Determine the [X, Y] coordinate at the center of the cell enclosing the given text.  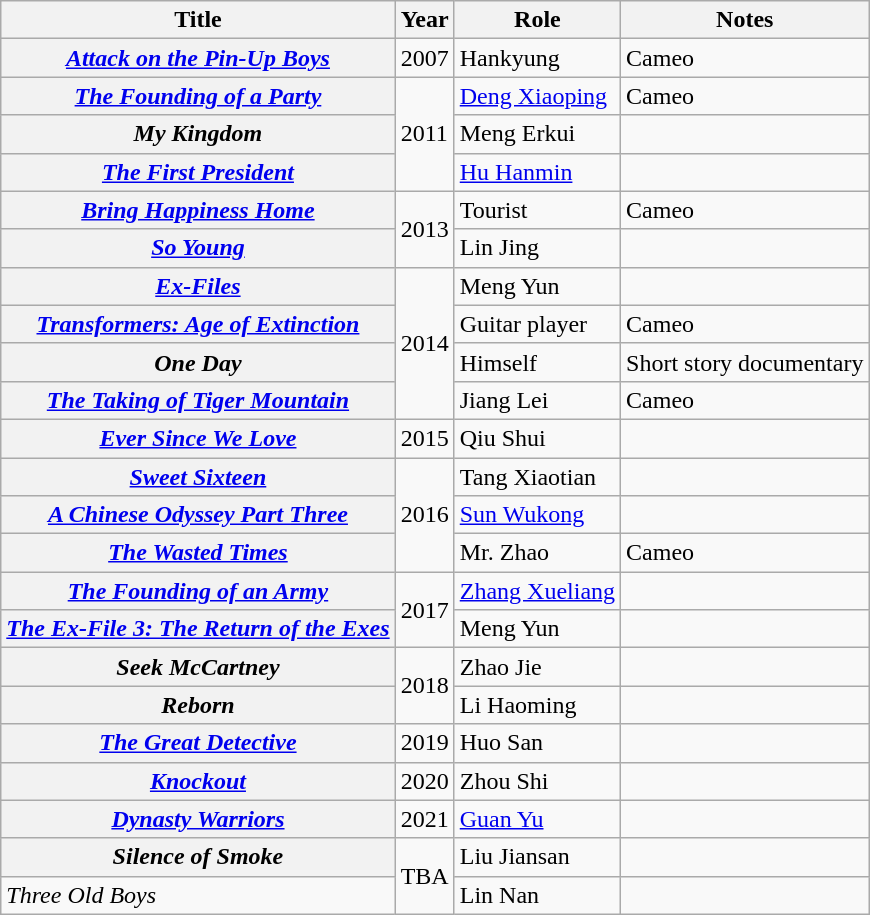
Lin Jing [537, 248]
Transformers: Age of Extinction [198, 324]
Deng Xiaoping [537, 96]
Guan Yu [537, 819]
A Chinese Odyssey Part Three [198, 515]
Guitar player [537, 324]
The Great Detective [198, 743]
Tang Xiaotian [537, 477]
The Founding of a Party [198, 96]
Short story documentary [745, 362]
Zhang Xueliang [537, 591]
2021 [424, 819]
2011 [424, 134]
Lin Nan [537, 895]
Ever Since We Love [198, 438]
The Taking of Tiger Mountain [198, 400]
Year [424, 20]
Silence of Smoke [198, 857]
So Young [198, 248]
TBA [424, 876]
Role [537, 20]
Ex-Files [198, 286]
Knockout [198, 781]
My Kingdom [198, 134]
Dynasty Warriors [198, 819]
2020 [424, 781]
Jiang Lei [537, 400]
The First President [198, 172]
Three Old Boys [198, 895]
Zhao Jie [537, 667]
Tourist [537, 210]
Qiu Shui [537, 438]
2007 [424, 58]
Liu Jiansan [537, 857]
Li Haoming [537, 705]
Seek McCartney [198, 667]
Sweet Sixteen [198, 477]
One Day [198, 362]
2018 [424, 686]
2015 [424, 438]
Notes [745, 20]
Attack on the Pin-Up Boys [198, 58]
Title [198, 20]
The Founding of an Army [198, 591]
The Wasted Times [198, 553]
2016 [424, 515]
Sun Wukong [537, 515]
2013 [424, 229]
Hu Hanmin [537, 172]
Bring Happiness Home [198, 210]
Himself [537, 362]
Mr. Zhao [537, 553]
The Ex-File 3: The Return of the Exes [198, 629]
Huo San [537, 743]
Reborn [198, 705]
Zhou Shi [537, 781]
2014 [424, 343]
Hankyung [537, 58]
2019 [424, 743]
2017 [424, 610]
Meng Erkui [537, 134]
